Return (x, y) of the center of cell containing provided text 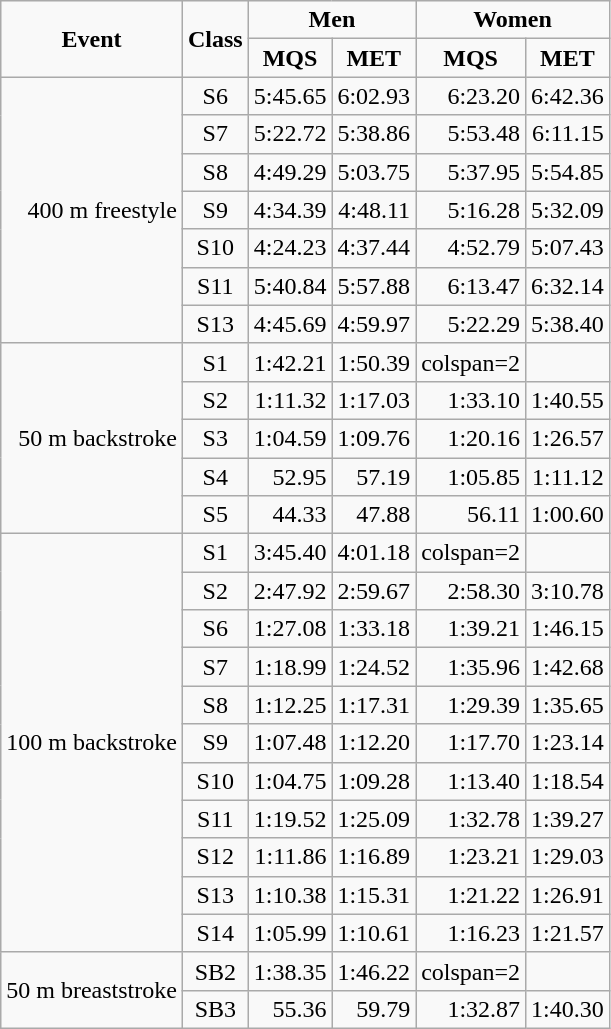
50 m breaststroke (92, 990)
1:23.14 (568, 743)
5:40.84 (290, 286)
4:49.29 (290, 172)
1:13.40 (471, 781)
5:22.72 (290, 134)
1:32.78 (471, 819)
6:13.47 (471, 286)
1:32.87 (471, 1009)
5:38.40 (568, 324)
1:05.99 (290, 933)
1:35.96 (471, 667)
1:35.65 (568, 705)
6:02.93 (374, 96)
S14 (215, 933)
3:10.78 (568, 591)
1:21.57 (568, 933)
1:10.61 (374, 933)
6:32.14 (568, 286)
1:25.09 (374, 819)
1:12.25 (290, 705)
5:32.09 (568, 210)
1:11.86 (290, 857)
Men (332, 20)
400 m freestyle (92, 210)
1:39.21 (471, 629)
5:53.48 (471, 134)
1:23.21 (471, 857)
1:18.54 (568, 781)
1:40.55 (568, 400)
1:20.16 (471, 438)
1:11.32 (290, 400)
4:24.23 (290, 248)
1:12.20 (374, 743)
1:40.30 (568, 1009)
1:26.91 (568, 895)
1:04.59 (290, 438)
1:39.27 (568, 819)
5:03.75 (374, 172)
5:38.86 (374, 134)
1:46.15 (568, 629)
3:45.40 (290, 553)
1:26.57 (568, 438)
1:46.22 (374, 971)
1:27.08 (290, 629)
5:57.88 (374, 286)
6:23.20 (471, 96)
5:22.29 (471, 324)
1:05.85 (471, 477)
2:47.92 (290, 591)
1:17.31 (374, 705)
57.19 (374, 477)
S3 (215, 438)
100 m backstroke (92, 744)
S4 (215, 477)
Event (92, 39)
5:16.28 (471, 210)
4:52.79 (471, 248)
1:21.22 (471, 895)
44.33 (290, 515)
6:11.15 (568, 134)
1:38.35 (290, 971)
5:37.95 (471, 172)
1:17.03 (374, 400)
52.95 (290, 477)
S12 (215, 857)
1:33.10 (471, 400)
1:42.21 (290, 362)
4:45.69 (290, 324)
1:24.52 (374, 667)
2:59.67 (374, 591)
SB2 (215, 971)
5:07.43 (568, 248)
1:15.31 (374, 895)
1:09.28 (374, 781)
4:01.18 (374, 553)
SB3 (215, 1009)
6:42.36 (568, 96)
59.79 (374, 1009)
1:29.03 (568, 857)
56.11 (471, 515)
1:04.75 (290, 781)
1:17.70 (471, 743)
S5 (215, 515)
1:09.76 (374, 438)
1:10.38 (290, 895)
1:19.52 (290, 819)
Class (215, 39)
1:29.39 (471, 705)
1:16.23 (471, 933)
50 m backstroke (92, 438)
4:34.39 (290, 210)
1:18.99 (290, 667)
5:54.85 (568, 172)
47.88 (374, 515)
1:11.12 (568, 477)
1:00.60 (568, 515)
1:42.68 (568, 667)
55.36 (290, 1009)
1:50.39 (374, 362)
5:45.65 (290, 96)
1:16.89 (374, 857)
1:07.48 (290, 743)
4:48.11 (374, 210)
4:37.44 (374, 248)
4:59.97 (374, 324)
1:33.18 (374, 629)
Women (513, 20)
2:58.30 (471, 591)
